From the cell containing the given text, extract its center point as [X, Y] coordinate. 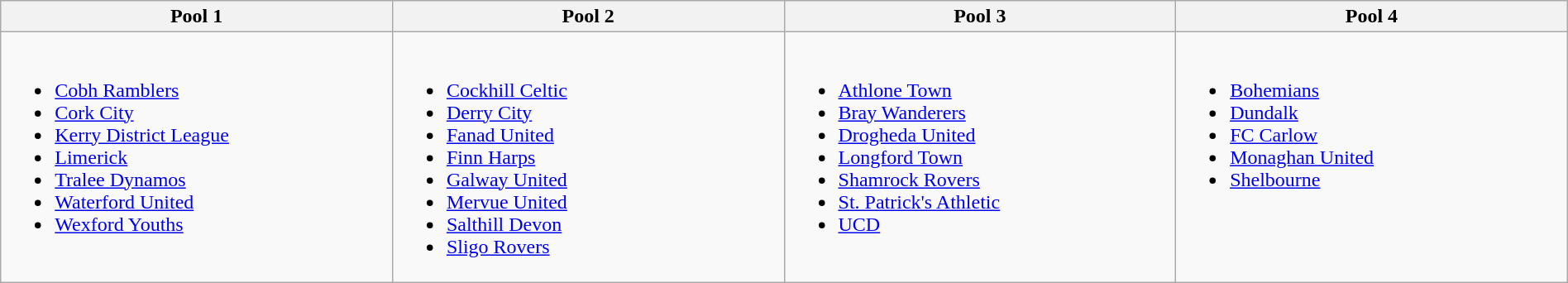
Pool 4 [1372, 17]
Cobh RamblersCork CityKerry District LeagueLimerickTralee DynamosWaterford UnitedWexford Youths [197, 157]
Pool 2 [588, 17]
Cockhill CelticDerry CityFanad UnitedFinn HarpsGalway UnitedMervue UnitedSalthill DevonSligo Rovers [588, 157]
BohemiansDundalkFC CarlowMonaghan UnitedShelbourne [1372, 157]
Pool 3 [980, 17]
Athlone TownBray WanderersDrogheda UnitedLongford TownShamrock RoversSt. Patrick's AthleticUCD [980, 157]
Pool 1 [197, 17]
